Extract the (x, y) coordinate from the center of the cell holding the provided text.  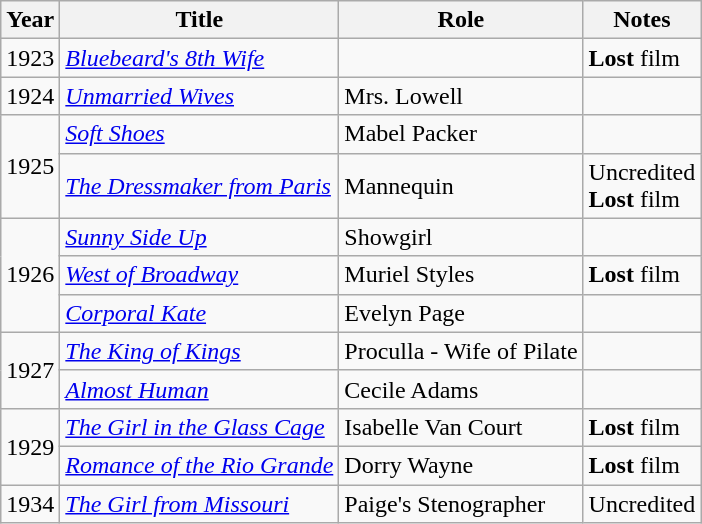
Proculla - Wife of Pilate (461, 351)
Cecile Adams (461, 389)
Role (461, 20)
Year (30, 20)
Soft Shoes (200, 134)
Bluebeard's 8th Wife (200, 58)
Title (200, 20)
West of Broadway (200, 275)
Showgirl (461, 237)
The Dressmaker from Paris (200, 186)
Evelyn Page (461, 313)
Uncredited (642, 503)
Paige's Stenographer (461, 503)
Almost Human (200, 389)
1925 (30, 166)
Notes (642, 20)
1927 (30, 370)
1934 (30, 503)
Mrs. Lowell (461, 96)
Mannequin (461, 186)
Corporal Kate (200, 313)
The Girl from Missouri (200, 503)
1929 (30, 446)
The King of Kings (200, 351)
Uncredited Lost film (642, 186)
Mabel Packer (461, 134)
1923 (30, 58)
1924 (30, 96)
The Girl in the Glass Cage (200, 427)
Isabelle Van Court (461, 427)
Muriel Styles (461, 275)
Sunny Side Up (200, 237)
Dorry Wayne (461, 465)
Unmarried Wives (200, 96)
1926 (30, 275)
Romance of the Rio Grande (200, 465)
